Identify which cell holds the provided text, then report its (X, Y) central coordinate. 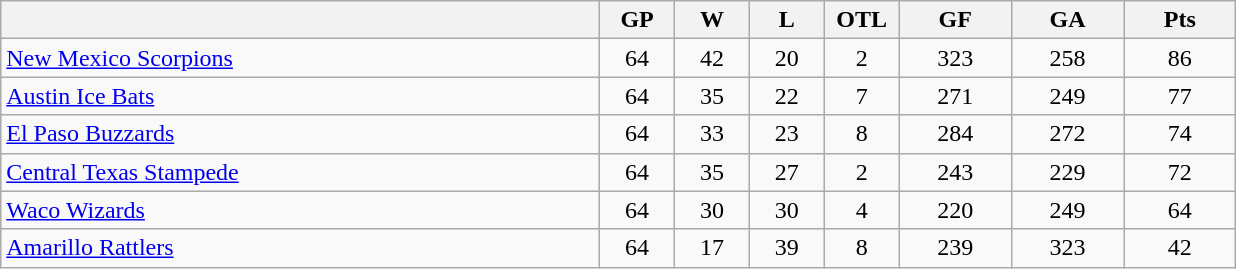
39 (786, 248)
W (712, 20)
GP (638, 20)
272 (1067, 134)
258 (1067, 58)
GA (1067, 20)
Central Texas Stampede (300, 172)
74 (1180, 134)
77 (1180, 96)
243 (955, 172)
7 (862, 96)
17 (712, 248)
229 (1067, 172)
27 (786, 172)
20 (786, 58)
OTL (862, 20)
72 (1180, 172)
Waco Wizards (300, 210)
239 (955, 248)
284 (955, 134)
23 (786, 134)
New Mexico Scorpions (300, 58)
El Paso Buzzards (300, 134)
GF (955, 20)
L (786, 20)
86 (1180, 58)
22 (786, 96)
220 (955, 210)
Amarillo Rattlers (300, 248)
271 (955, 96)
4 (862, 210)
33 (712, 134)
Austin Ice Bats (300, 96)
Pts (1180, 20)
